Scan for the cell matching the given text and deliver its (X, Y) coordinate at center. 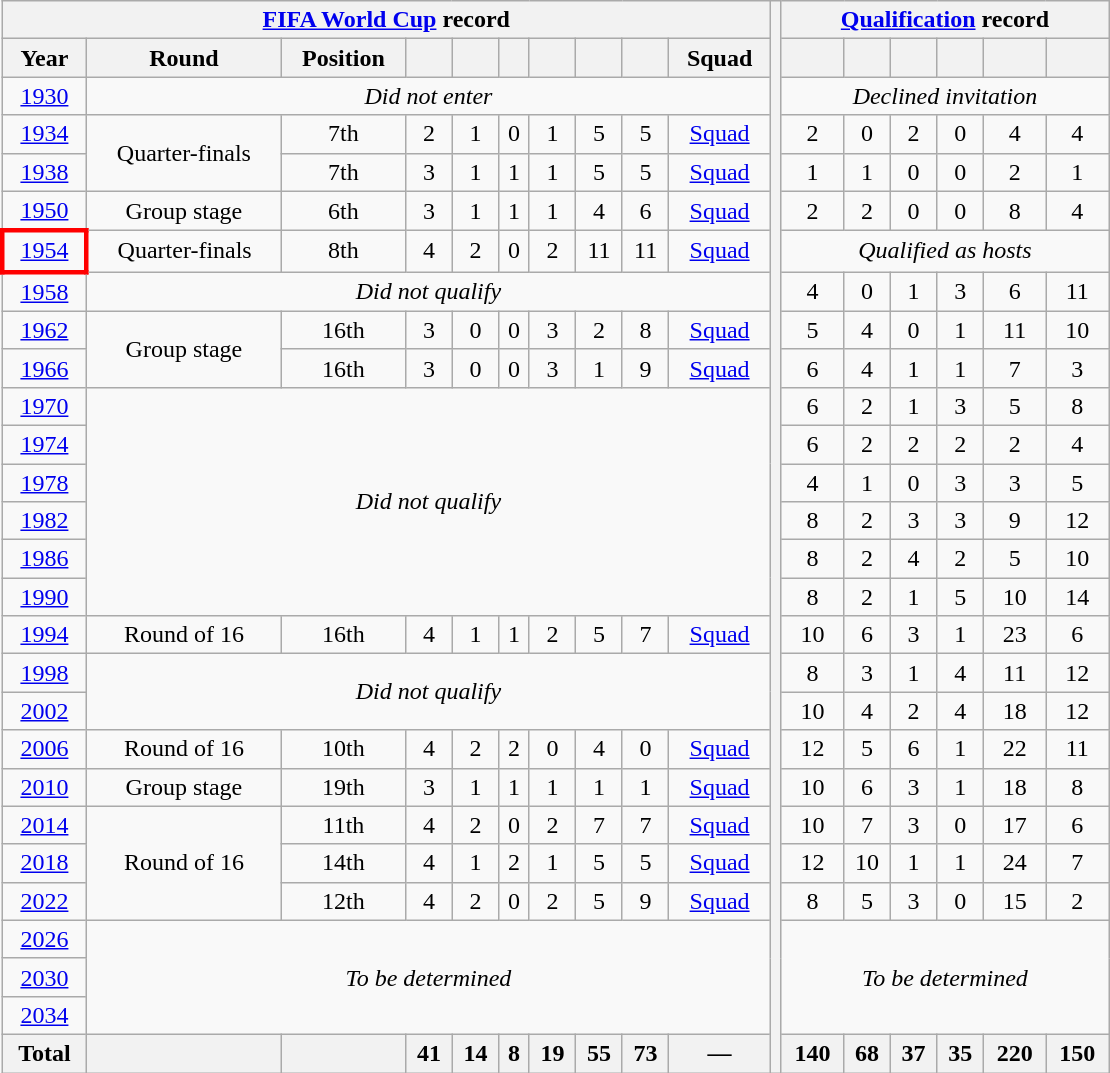
2010 (44, 787)
23 (1014, 635)
1954 (44, 252)
1974 (44, 444)
1978 (44, 483)
68 (868, 1053)
Qualification record (944, 20)
12th (343, 901)
17 (1014, 825)
41 (430, 1053)
140 (812, 1053)
1962 (44, 330)
2014 (44, 825)
1938 (44, 172)
10th (343, 749)
15 (1014, 901)
1998 (44, 673)
2006 (44, 749)
— (720, 1053)
1982 (44, 521)
Year (44, 58)
Total (44, 1053)
220 (1014, 1053)
FIFA World Cup record (386, 20)
55 (600, 1053)
2030 (44, 977)
24 (1014, 863)
19th (343, 787)
1950 (44, 211)
2022 (44, 901)
73 (646, 1053)
37 (914, 1053)
Qualified as hosts (944, 252)
Did not enter (429, 96)
14th (343, 863)
150 (1078, 1053)
8th (343, 252)
Round (184, 58)
1934 (44, 134)
22 (1014, 749)
1958 (44, 292)
6th (343, 211)
35 (960, 1053)
1966 (44, 368)
Position (343, 58)
2018 (44, 863)
1990 (44, 597)
19 (552, 1053)
2034 (44, 1015)
11th (343, 825)
1930 (44, 96)
2026 (44, 939)
1986 (44, 559)
Declined invitation (944, 96)
1994 (44, 635)
2002 (44, 711)
1970 (44, 406)
